Find where the given text appears and provide that cell's center as [X, Y] coordinate. 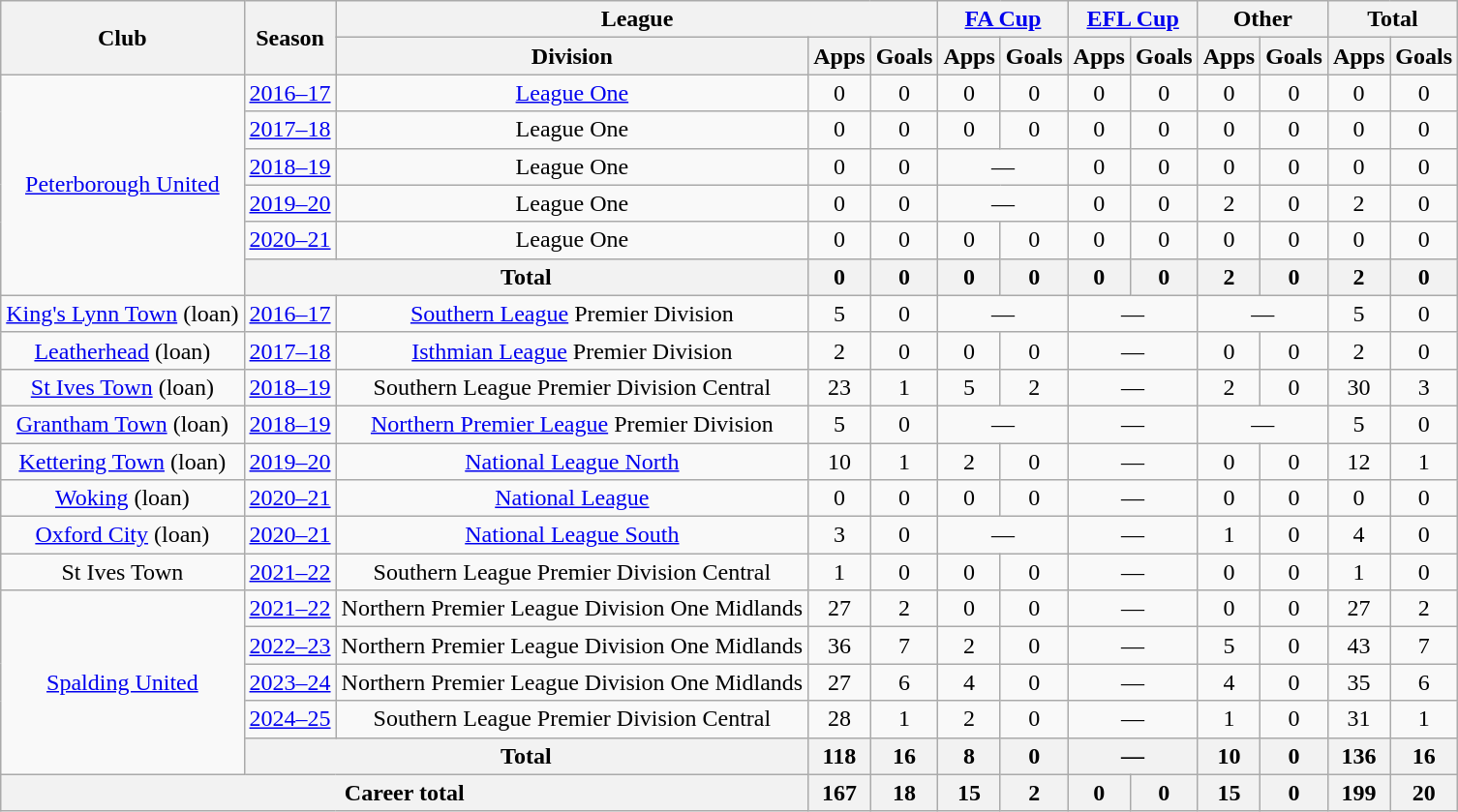
National League [572, 498]
Club [122, 38]
28 [839, 719]
St Ives Town [122, 572]
23 [839, 387]
St Ives Town (loan) [122, 387]
2022–23 [290, 646]
EFL Cup [1133, 19]
36 [839, 646]
199 [1358, 793]
National League South [572, 535]
2023–24 [290, 682]
Oxford City (loan) [122, 535]
18 [904, 793]
Leatherhead (loan) [122, 350]
118 [839, 756]
12 [1358, 462]
31 [1358, 719]
Career total [405, 793]
Kettering Town (loan) [122, 462]
Northern Premier League Premier Division [572, 424]
Other [1262, 19]
National League North [572, 462]
136 [1358, 756]
2024–25 [290, 719]
FA Cup [1003, 19]
30 [1358, 387]
20 [1424, 793]
Season [290, 38]
Division [572, 56]
League [637, 19]
Isthmian League Premier Division [572, 350]
Woking (loan) [122, 498]
King's Lynn Town (loan) [122, 314]
167 [839, 793]
Southern League Premier Division [572, 314]
8 [969, 756]
Peterborough United [122, 185]
35 [1358, 682]
43 [1358, 646]
Grantham Town (loan) [122, 424]
Spalding United [122, 682]
